Scan for the cell matching the given text and deliver its (X, Y) coordinate at center. 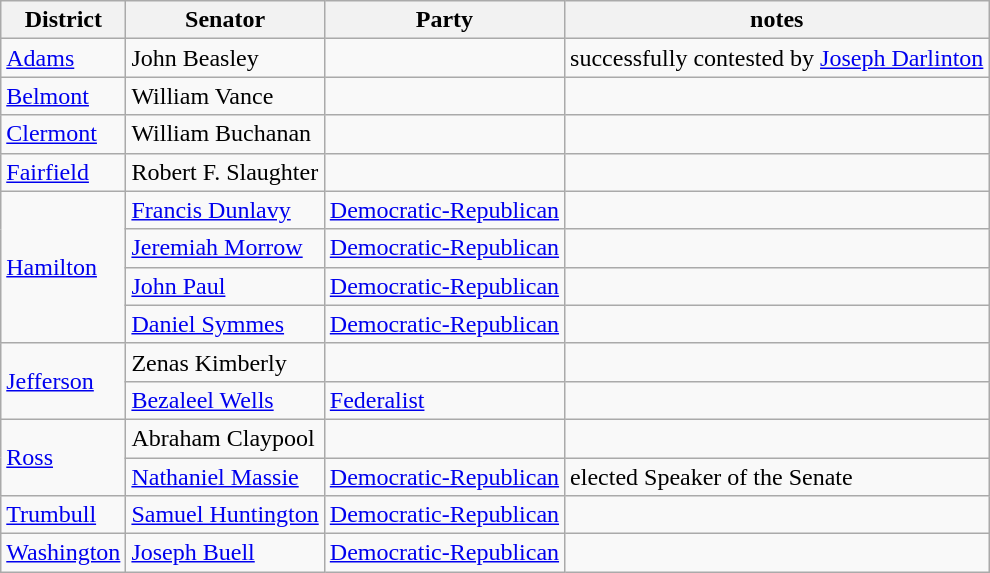
Abraham Claypool (225, 438)
Samuel Huntington (225, 515)
Clermont (64, 134)
Adams (64, 58)
William Vance (225, 96)
Francis Dunlavy (225, 210)
Federalist (444, 400)
Belmont (64, 96)
Robert F. Slaughter (225, 172)
Fairfield (64, 172)
Party (444, 20)
District (64, 20)
William Buchanan (225, 134)
Bezaleel Wells (225, 400)
Joseph Buell (225, 553)
Hamilton (64, 267)
Trumbull (64, 515)
Senator (225, 20)
Washington (64, 553)
John Beasley (225, 58)
Daniel Symmes (225, 324)
successfully contested by Joseph Darlinton (777, 58)
Nathaniel Massie (225, 477)
John Paul (225, 286)
notes (777, 20)
Jeremiah Morrow (225, 248)
Zenas Kimberly (225, 362)
Jefferson (64, 381)
Ross (64, 457)
elected Speaker of the Senate (777, 477)
